Capture the cell that displays the provided text and extract its (X, Y) central coordinate. 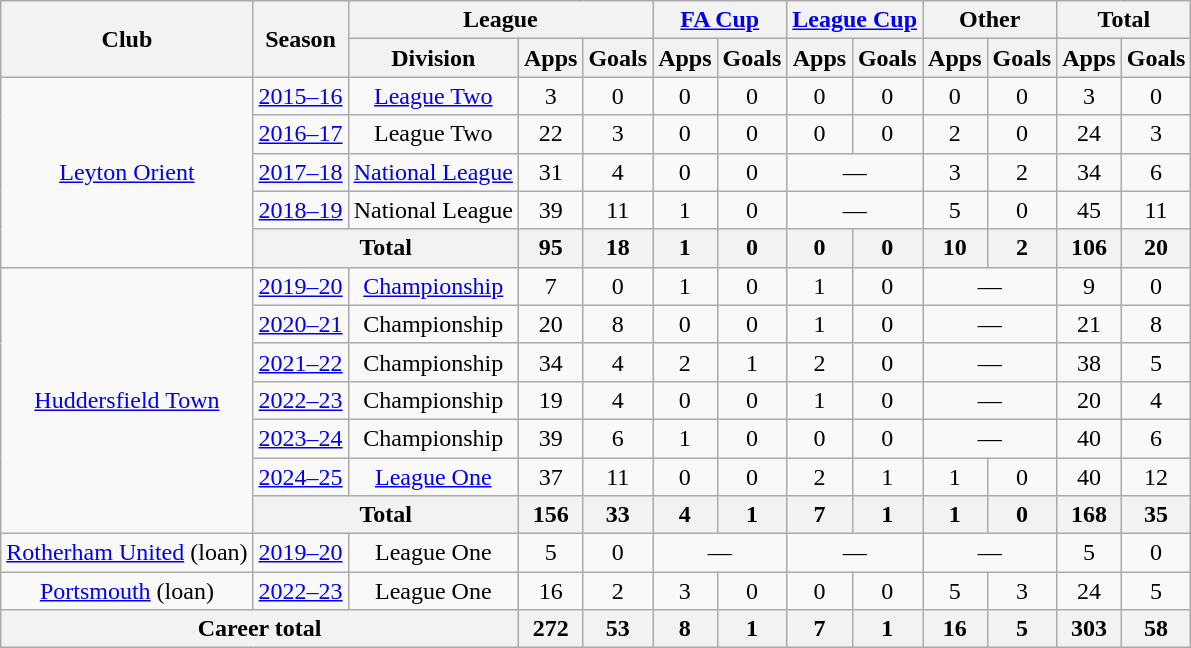
168 (1089, 515)
18 (618, 248)
156 (550, 515)
2016–17 (300, 134)
9 (1089, 286)
21 (1089, 324)
33 (618, 515)
Division (433, 58)
League (500, 20)
303 (1089, 629)
2015–16 (300, 96)
35 (1156, 515)
45 (1089, 210)
53 (618, 629)
2021–22 (300, 362)
Portsmouth (loan) (127, 591)
Season (300, 39)
106 (1089, 248)
37 (550, 477)
Career total (260, 629)
272 (550, 629)
95 (550, 248)
Club (127, 39)
31 (550, 172)
2020–21 (300, 324)
38 (1089, 362)
Leyton Orient (127, 172)
Other (990, 20)
19 (550, 400)
22 (550, 134)
10 (955, 248)
Rotherham United (loan) (127, 553)
58 (1156, 629)
2024–25 (300, 477)
League Cup (855, 20)
FA Cup (720, 20)
Huddersfield Town (127, 400)
2018–19 (300, 210)
2017–18 (300, 172)
2023–24 (300, 438)
12 (1156, 477)
